Detect which cell encompasses the target text, then output its (x, y) center coordinate. 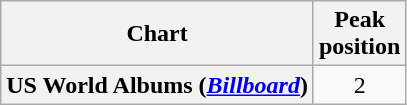
2 (359, 85)
Chart (158, 34)
Peakposition (359, 34)
US World Albums (Billboard) (158, 85)
